Return (X, Y) of the center of cell containing provided text 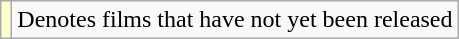
Denotes films that have not yet been released (235, 20)
